Determine the (x, y) coordinate at the center of the cell enclosing the given text.  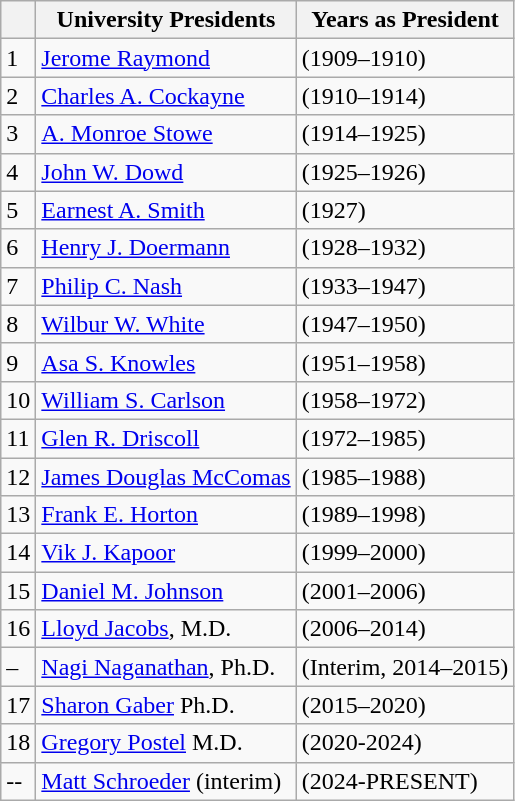
18 (18, 743)
– (18, 667)
University Presidents (166, 20)
Lloyd Jacobs, M.D. (166, 629)
(1958–1972) (405, 400)
1 (18, 58)
Gregory Postel M.D. (166, 743)
John W. Dowd (166, 172)
6 (18, 248)
(1927) (405, 210)
(1999–2000) (405, 553)
(2015–2020) (405, 705)
(2006–2014) (405, 629)
(1989–1998) (405, 515)
(2024-PRESENT) (405, 781)
(1951–1958) (405, 362)
4 (18, 172)
17 (18, 705)
Henry J. Doermann (166, 248)
William S. Carlson (166, 400)
Jerome Raymond (166, 58)
Philip C. Nash (166, 286)
13 (18, 515)
James Douglas McComas (166, 477)
Vik J. Kapoor (166, 553)
(Interim, 2014–2015) (405, 667)
Frank E. Horton (166, 515)
Daniel M. Johnson (166, 591)
(1928–1932) (405, 248)
12 (18, 477)
Years as President (405, 20)
8 (18, 324)
Glen R. Driscoll (166, 438)
15 (18, 591)
7 (18, 286)
(1947–1950) (405, 324)
9 (18, 362)
Matt Schroeder (interim) (166, 781)
Nagi Naganathan, Ph.D. (166, 667)
Earnest A. Smith (166, 210)
14 (18, 553)
Sharon Gaber Ph.D. (166, 705)
(1933–1947) (405, 286)
(1910–1914) (405, 96)
16 (18, 629)
Charles A. Cockayne (166, 96)
-- (18, 781)
Asa S. Knowles (166, 362)
(2001–2006) (405, 591)
11 (18, 438)
(1985–1988) (405, 477)
10 (18, 400)
Wilbur W. White (166, 324)
(1909–1910) (405, 58)
(1925–1926) (405, 172)
(1914–1925) (405, 134)
2 (18, 96)
(2020-2024) (405, 743)
A. Monroe Stowe (166, 134)
(1972–1985) (405, 438)
5 (18, 210)
3 (18, 134)
